Pinpoint the cell where the given text exists, returning its (x, y) midpoint coordinate. 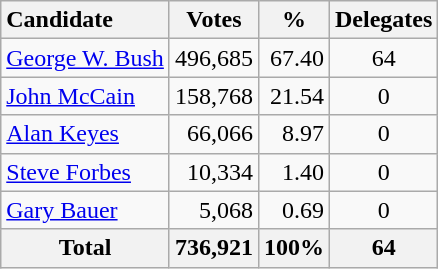
5,068 (214, 210)
0.69 (294, 210)
66,066 (214, 134)
Total (86, 248)
George W. Bush (86, 58)
Votes (214, 20)
Steve Forbes (86, 172)
100% (294, 248)
158,768 (214, 96)
8.97 (294, 134)
736,921 (214, 248)
Candidate (86, 20)
% (294, 20)
10,334 (214, 172)
Gary Bauer (86, 210)
67.40 (294, 58)
Alan Keyes (86, 134)
21.54 (294, 96)
John McCain (86, 96)
496,685 (214, 58)
1.40 (294, 172)
Delegates (384, 20)
